Scan for the cell matching the given text and deliver its (x, y) coordinate at center. 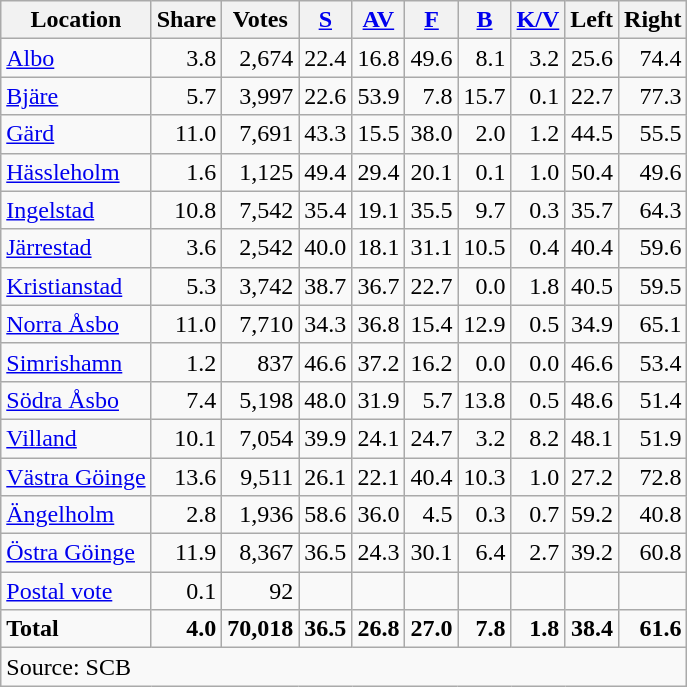
1,936 (260, 515)
35.5 (432, 210)
Ängelholm (76, 515)
0.4 (538, 248)
Kristianstad (76, 286)
18.1 (378, 248)
38.0 (432, 134)
2.0 (484, 134)
837 (260, 362)
Östra Göinge (76, 553)
0.7 (538, 515)
Location (76, 20)
74.4 (653, 58)
F (432, 20)
92 (260, 591)
72.8 (653, 477)
39.2 (592, 553)
B (484, 20)
Total (76, 629)
53.4 (653, 362)
Södra Åsbo (76, 400)
27.2 (592, 477)
Norra Åsbo (76, 324)
10.8 (186, 210)
49.4 (326, 172)
2,674 (260, 58)
Järrestad (76, 248)
24.1 (378, 438)
59.5 (653, 286)
S (326, 20)
29.4 (378, 172)
48.1 (592, 438)
34.9 (592, 324)
24.3 (378, 553)
36.7 (378, 286)
9.7 (484, 210)
Gärd (76, 134)
1.6 (186, 172)
Ingelstad (76, 210)
15.4 (432, 324)
5,198 (260, 400)
27.0 (432, 629)
65.1 (653, 324)
38.4 (592, 629)
Share (186, 20)
Source: SCB (344, 667)
36.8 (378, 324)
4.0 (186, 629)
5.3 (186, 286)
2.8 (186, 515)
36.0 (378, 515)
16.2 (432, 362)
70,018 (260, 629)
22.6 (326, 96)
8.2 (538, 438)
10.3 (484, 477)
AV (378, 20)
40.8 (653, 515)
58.6 (326, 515)
Postal vote (76, 591)
26.1 (326, 477)
4.5 (432, 515)
31.9 (378, 400)
40.0 (326, 248)
10.1 (186, 438)
43.3 (326, 134)
7,710 (260, 324)
10.5 (484, 248)
59.2 (592, 515)
3,742 (260, 286)
37.2 (378, 362)
7.4 (186, 400)
Votes (260, 20)
30.1 (432, 553)
48.0 (326, 400)
8,367 (260, 553)
16.8 (378, 58)
2,542 (260, 248)
8.1 (484, 58)
64.3 (653, 210)
48.6 (592, 400)
9,511 (260, 477)
50.4 (592, 172)
6.4 (484, 553)
35.7 (592, 210)
22.1 (378, 477)
Villand (76, 438)
26.8 (378, 629)
3.6 (186, 248)
K/V (538, 20)
34.3 (326, 324)
Västra Göinge (76, 477)
35.4 (326, 210)
15.5 (378, 134)
77.3 (653, 96)
15.7 (484, 96)
Right (653, 20)
19.1 (378, 210)
2.7 (538, 553)
7,691 (260, 134)
Simrishamn (76, 362)
38.7 (326, 286)
44.5 (592, 134)
61.6 (653, 629)
22.4 (326, 58)
13.8 (484, 400)
1,125 (260, 172)
53.9 (378, 96)
12.9 (484, 324)
59.6 (653, 248)
13.6 (186, 477)
11.9 (186, 553)
Bjäre (76, 96)
40.5 (592, 286)
Albo (76, 58)
55.5 (653, 134)
51.9 (653, 438)
25.6 (592, 58)
Left (592, 20)
3,997 (260, 96)
3.8 (186, 58)
7,542 (260, 210)
31.1 (432, 248)
7,054 (260, 438)
39.9 (326, 438)
51.4 (653, 400)
Hässleholm (76, 172)
60.8 (653, 553)
20.1 (432, 172)
24.7 (432, 438)
